For the text-containing cell, return its midpoint in [X, Y] coordinate format. 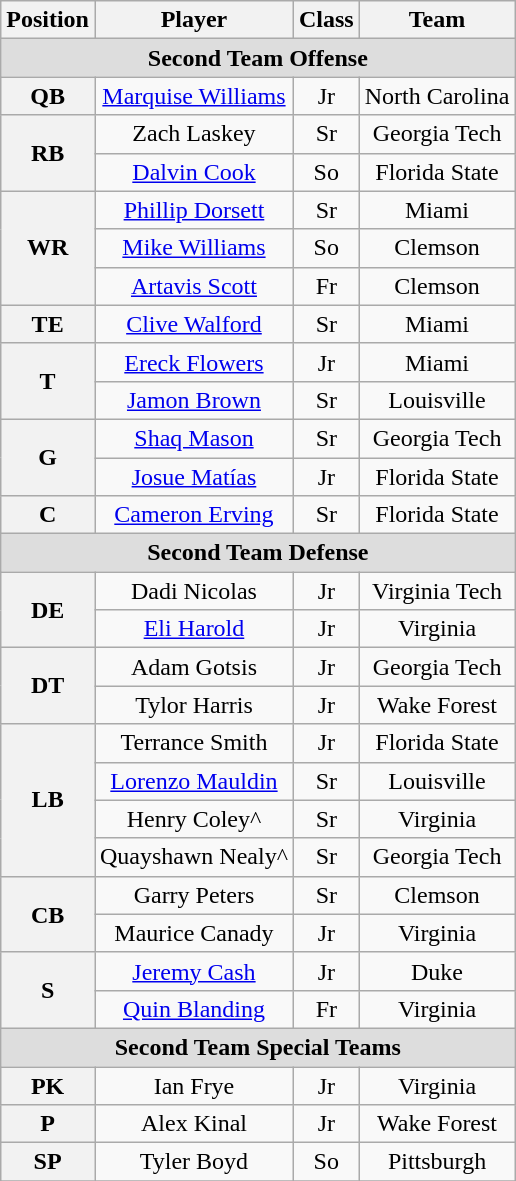
DT [48, 686]
Class [326, 20]
Player [194, 20]
Alex Kinal [194, 1124]
Dadi Nicolas [194, 591]
G [48, 457]
Adam Gotsis [194, 667]
DE [48, 610]
Marquise Williams [194, 96]
Jeremy Cash [194, 971]
Second Team Special Teams [258, 1047]
SP [48, 1162]
PK [48, 1085]
Duke [437, 971]
Tyler Boyd [194, 1162]
Garry Peters [194, 895]
Lorenzo Mauldin [194, 781]
WR [48, 248]
Zach Laskey [194, 134]
Dalvin Cook [194, 172]
Position [48, 20]
Second Team Offense [258, 58]
Maurice Canady [194, 933]
Clive Walford [194, 324]
C [48, 515]
North Carolina [437, 96]
Quayshawn Nealy^ [194, 857]
CB [48, 914]
Shaq Mason [194, 438]
T [48, 381]
P [48, 1124]
Phillip Dorsett [194, 210]
Cameron Erving [194, 515]
Tylor Harris [194, 705]
Josue Matías [194, 477]
Quin Blanding [194, 1009]
Jamon Brown [194, 400]
Ereck Flowers [194, 362]
Second Team Defense [258, 553]
TE [48, 324]
Artavis Scott [194, 286]
Ian Frye [194, 1085]
S [48, 990]
Henry Coley^ [194, 819]
Terrance Smith [194, 743]
Virginia Tech [437, 591]
QB [48, 96]
RB [48, 153]
Pittsburgh [437, 1162]
LB [48, 800]
Eli Harold [194, 629]
Mike Williams [194, 248]
Team [437, 20]
